Find where the given text appears and provide that cell's center as [x, y] coordinate. 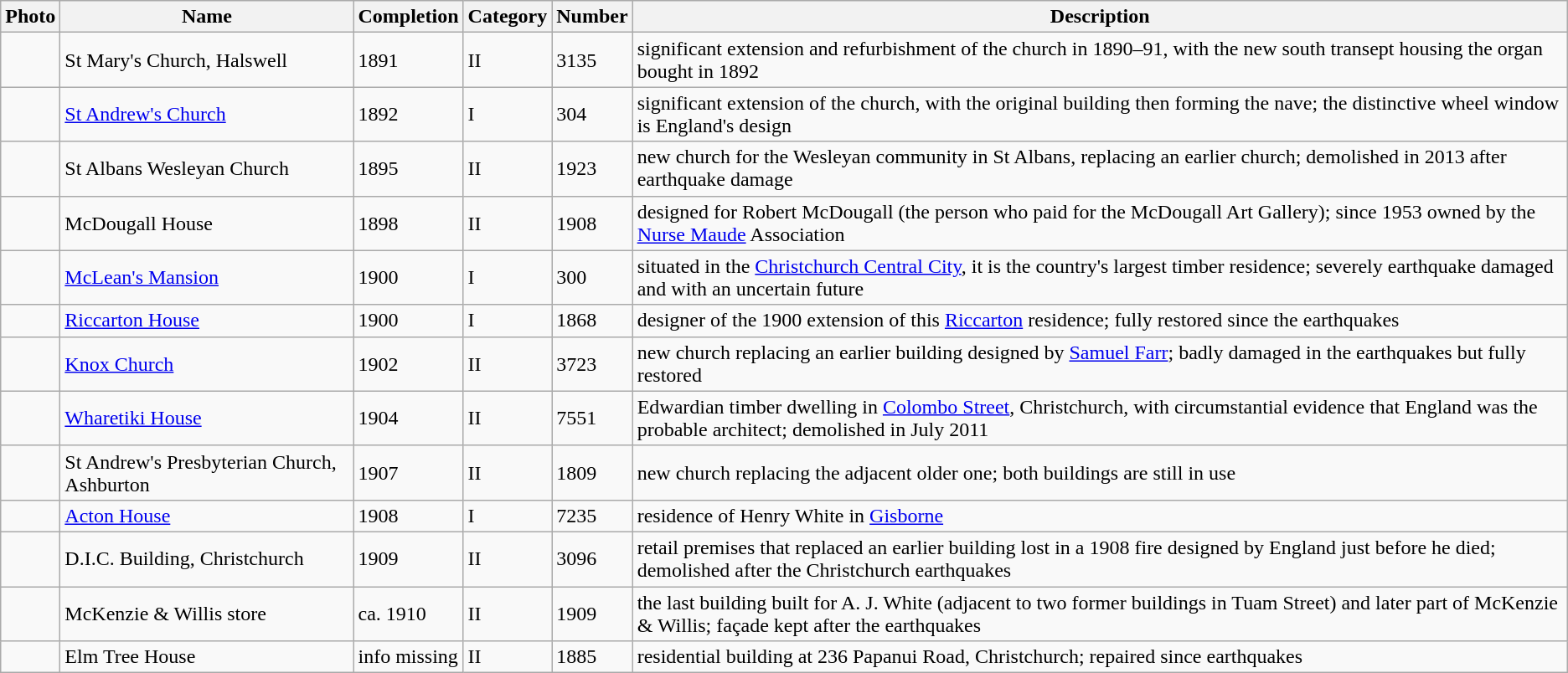
significant extension of the church, with the original building then forming the nave; the distinctive wheel window is England's design [1100, 114]
1892 [409, 114]
1907 [409, 472]
Riccarton House [207, 321]
1923 [592, 169]
3096 [592, 559]
3135 [592, 60]
designer of the 1900 extension of this Riccarton residence; fully restored since the earthquakes [1100, 321]
designed for Robert McDougall (the person who paid for the McDougall Art Gallery); since 1953 owned by the Nurse Maude Association [1100, 223]
1891 [409, 60]
Completion [409, 17]
1902 [409, 363]
significant extension and refurbishment of the church in 1890–91, with the new south transept housing the organ bought in 1892 [1100, 60]
Knox Church [207, 363]
Wharetiki House [207, 419]
St Albans Wesleyan Church [207, 169]
1898 [409, 223]
McDougall House [207, 223]
ca. 1910 [409, 613]
1904 [409, 419]
St Mary's Church, Halswell [207, 60]
McLean's Mansion [207, 278]
new church replacing the adjacent older one; both buildings are still in use [1100, 472]
D.I.C. Building, Christchurch [207, 559]
Number [592, 17]
residence of Henry White in Gisborne [1100, 516]
1809 [592, 472]
situated in the Christchurch Central City, it is the country's largest timber residence; severely earthquake damaged and with an uncertain future [1100, 278]
Name [207, 17]
1885 [592, 657]
1868 [592, 321]
new church replacing an earlier building designed by Samuel Farr; badly damaged in the earthquakes but fully restored [1100, 363]
new church for the Wesleyan community in St Albans, replacing an earlier church; demolished in 2013 after earthquake damage [1100, 169]
Photo [30, 17]
Category [508, 17]
McKenzie & Willis store [207, 613]
3723 [592, 363]
residential building at 236 Papanui Road, Christchurch; repaired since earthquakes [1100, 657]
St Andrew's Church [207, 114]
St Andrew's Presbyterian Church, Ashburton [207, 472]
300 [592, 278]
7235 [592, 516]
Acton House [207, 516]
1895 [409, 169]
7551 [592, 419]
info missing [409, 657]
Description [1100, 17]
Elm Tree House [207, 657]
304 [592, 114]
